Capture the cell that displays the provided text and extract its [X, Y] central coordinate. 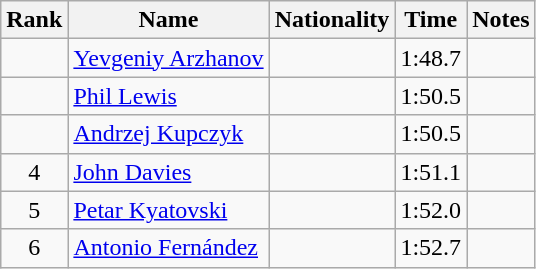
1:52.0 [431, 210]
Yevgeniy Arzhanov [168, 58]
1:52.7 [431, 248]
Notes [501, 20]
Name [168, 20]
Time [431, 20]
6 [34, 248]
Rank [34, 20]
5 [34, 210]
John Davies [168, 172]
Antonio Fernández [168, 248]
1:48.7 [431, 58]
4 [34, 172]
Andrzej Kupczyk [168, 134]
Nationality [332, 20]
Petar Kyatovski [168, 210]
1:51.1 [431, 172]
Phil Lewis [168, 96]
